Determine the (x, y) coordinate at the center of the cell enclosing the given text.  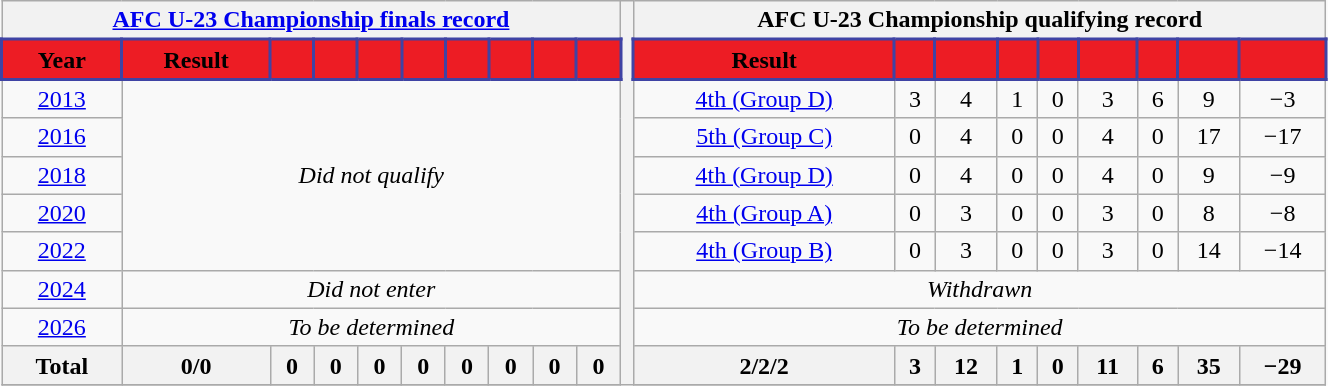
35 (1209, 365)
2024 (62, 289)
2020 (62, 213)
AFC U-23 Championship qualifying record (980, 20)
Did not qualify (371, 174)
12 (966, 365)
11 (1108, 365)
−29 (1283, 365)
−14 (1283, 251)
8 (1209, 213)
4th (Group B) (764, 251)
2026 (62, 327)
−9 (1283, 175)
2016 (62, 137)
Total (62, 365)
2/2/2 (764, 365)
Year (62, 60)
17 (1209, 137)
2022 (62, 251)
0/0 (196, 365)
14 (1209, 251)
Did not enter (371, 289)
5th (Group C) (764, 137)
2013 (62, 98)
2018 (62, 175)
4th (Group A) (764, 213)
Withdrawn (980, 289)
−8 (1283, 213)
−17 (1283, 137)
AFC U-23 Championship finals record (312, 20)
−3 (1283, 98)
